From the cell containing the given text, extract its center point as [X, Y] coordinate. 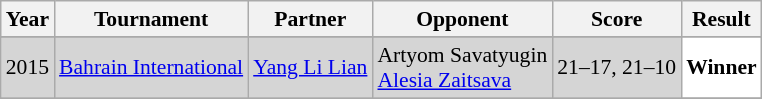
Artyom Savatyugin Alesia Zaitsava [462, 68]
21–17, 21–10 [616, 68]
Opponent [462, 19]
Bahrain International [151, 68]
Yang Li Lian [310, 68]
Year [28, 19]
Score [616, 19]
2015 [28, 68]
Result [722, 19]
Tournament [151, 19]
Partner [310, 19]
Winner [722, 68]
